Extract the (x, y) coordinate from the center of the cell holding the provided text.  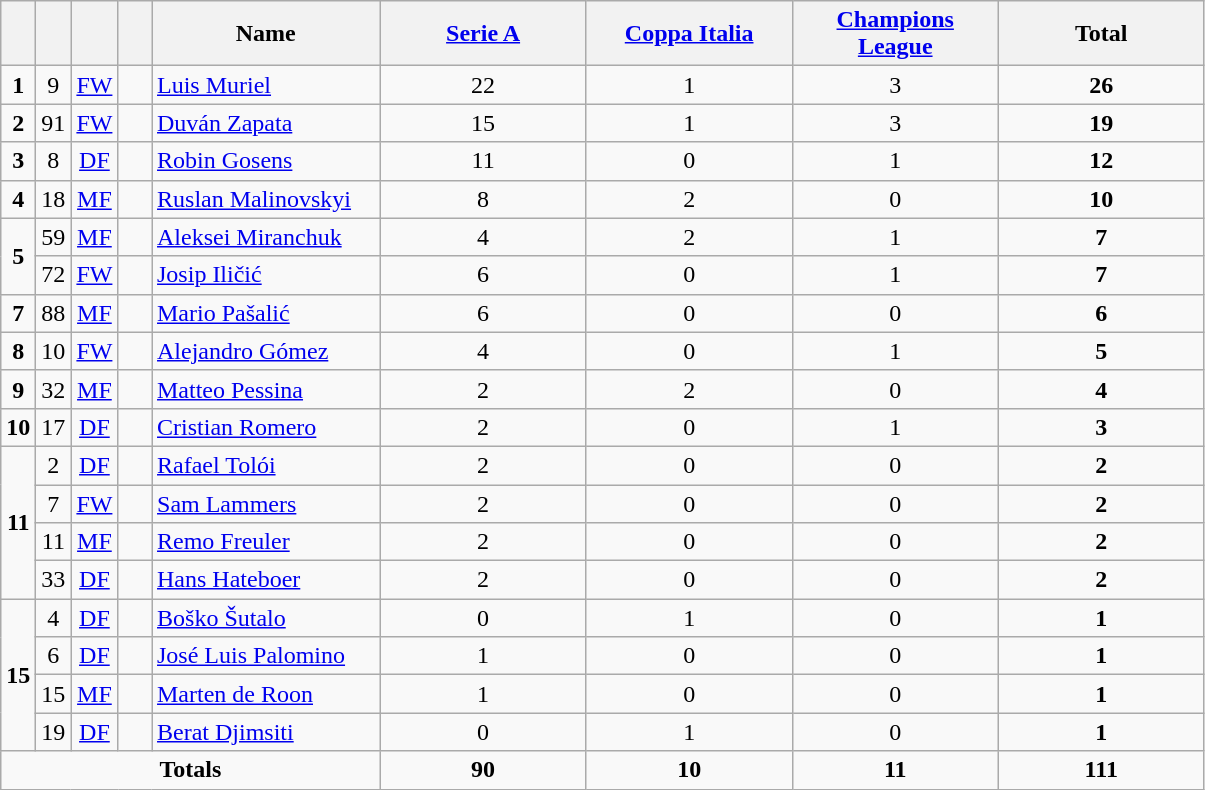
Luis Muriel (266, 85)
Hans Hateboer (266, 580)
17 (54, 427)
33 (54, 580)
12 (1101, 161)
Matteo Pessina (266, 389)
Cristian Romero (266, 427)
Totals (190, 770)
Ruslan Malinovskyi (266, 199)
90 (483, 770)
Alejandro Gómez (266, 351)
Berat Djimsiti (266, 732)
Total (1101, 34)
Boško Šutalo (266, 618)
Sam Lammers (266, 503)
18 (54, 199)
72 (54, 275)
Robin Gosens (266, 161)
Coppa Italia (689, 34)
111 (1101, 770)
32 (54, 389)
Josip Iličić (266, 275)
Marten de Roon (266, 694)
Remo Freuler (266, 542)
José Luis Palomino (266, 656)
22 (483, 85)
26 (1101, 85)
Duván Zapata (266, 123)
88 (54, 313)
Name (266, 34)
Serie A (483, 34)
Champions League (895, 34)
Aleksei Miranchuk (266, 237)
91 (54, 123)
Mario Pašalić (266, 313)
Rafael Tolói (266, 465)
59 (54, 237)
